Determine the [X, Y] coordinate at the center of the cell enclosing the given text.  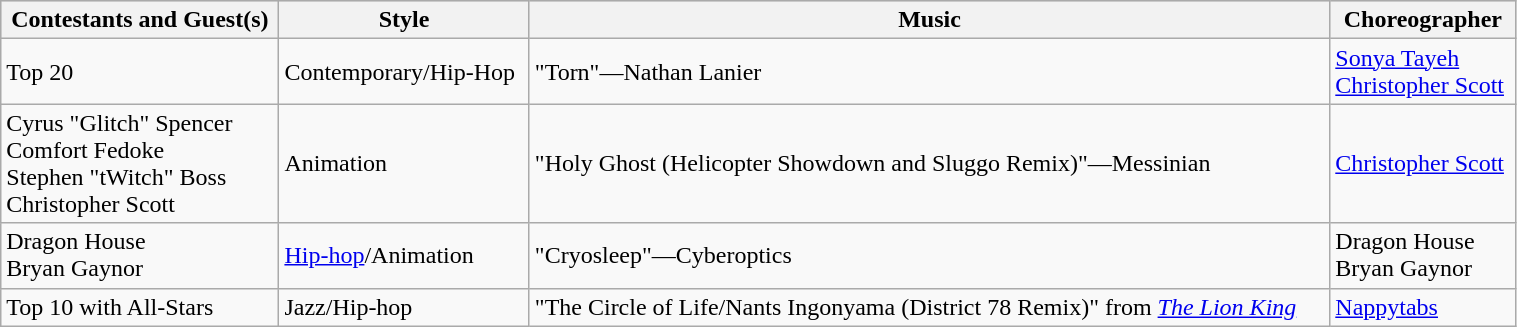
"Cryosleep"—Cyberoptics [929, 256]
"The Circle of Life/Nants Ingonyama (District 78 Remix)" from The Lion King [929, 307]
Top 10 with All-Stars [140, 307]
Jazz/Hip-hop [404, 307]
Nappytabs [1423, 307]
Top 20 [140, 72]
"Holy Ghost (Helicopter Showdown and Sluggo Remix)"—Messinian [929, 164]
Choreographer [1423, 20]
Contestants and Guest(s) [140, 20]
"Torn"—Nathan Lanier [929, 72]
Contemporary/Hip-Hop [404, 72]
Sonya Tayeh Christopher Scott [1423, 72]
Music [929, 20]
Animation [404, 164]
Hip-hop/Animation [404, 256]
Christopher Scott [1423, 164]
Style [404, 20]
Cyrus "Glitch" Spencer Comfort Fedoke Stephen "tWitch" Boss Christopher Scott [140, 164]
